Search for the cell housing the specified text and yield its (X, Y) center coordinate. 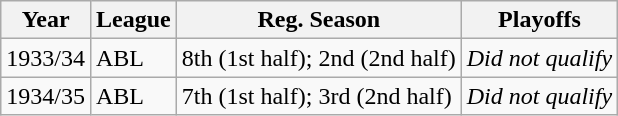
1934/35 (46, 96)
Year (46, 20)
7th (1st half); 3rd (2nd half) (318, 96)
8th (1st half); 2nd (2nd half) (318, 58)
1933/34 (46, 58)
Playoffs (539, 20)
League (133, 20)
Reg. Season (318, 20)
